Determine the (x, y) coordinate at the center of the cell enclosing the given text.  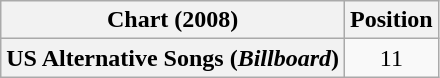
11 (392, 58)
Chart (2008) (173, 20)
US Alternative Songs (Billboard) (173, 58)
Position (392, 20)
